Return the (x, y) coordinate for the center point of the cell that contains the specified text.  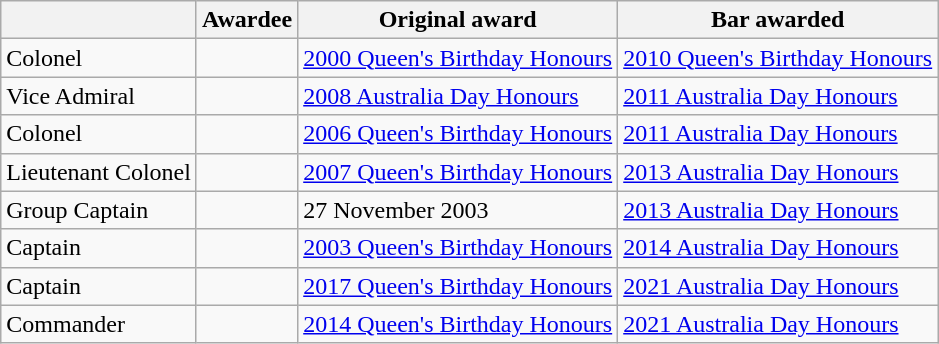
2017 Queen's Birthday Honours (458, 286)
27 November 2003 (458, 210)
2003 Queen's Birthday Honours (458, 248)
2010 Queen's Birthday Honours (778, 58)
Vice Admiral (99, 96)
Awardee (246, 20)
2014 Australia Day Honours (778, 248)
2008 Australia Day Honours (458, 96)
Commander (99, 324)
Lieutenant Colonel (99, 172)
2000 Queen's Birthday Honours (458, 58)
Original award (458, 20)
2006 Queen's Birthday Honours (458, 134)
2014 Queen's Birthday Honours (458, 324)
Bar awarded (778, 20)
2007 Queen's Birthday Honours (458, 172)
Group Captain (99, 210)
